Detect which cell encompasses the target text, then output its [x, y] center coordinate. 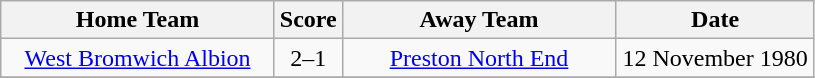
Home Team [138, 20]
Score [308, 20]
Preston North End [479, 58]
West Bromwich Albion [138, 58]
2–1 [308, 58]
Away Team [479, 20]
Date [716, 20]
12 November 1980 [716, 58]
